Pinpoint the cell where the given text exists, returning its (x, y) midpoint coordinate. 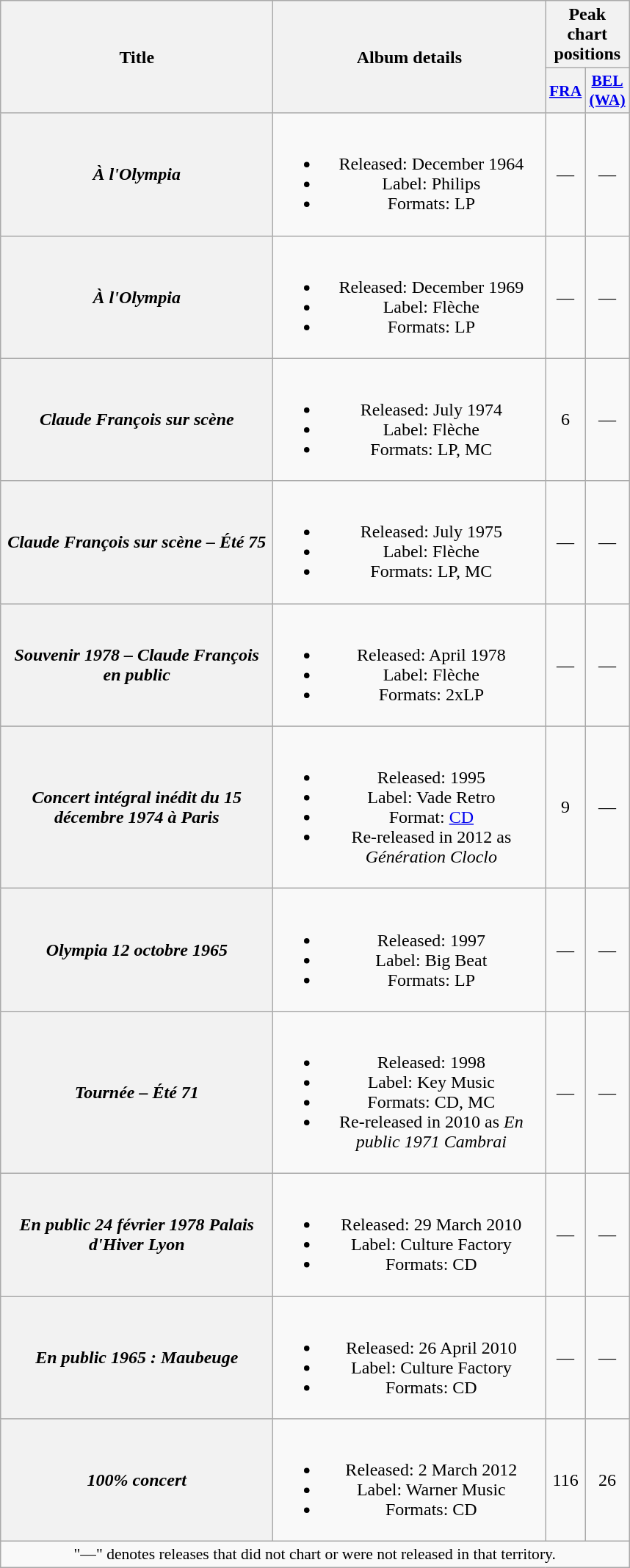
116 (565, 1480)
FRA (565, 91)
Peak chart positions (587, 35)
En public 1965 : Maubeuge (137, 1358)
100% concert (137, 1480)
Released: July 1974Label: FlècheFormats: LP, MC (410, 420)
En public 24 février 1978 Palais d'Hiver Lyon (137, 1235)
Released: April 1978Label: FlècheFormats: 2xLP (410, 665)
Title (137, 57)
6 (565, 420)
"—" denotes releases that did not chart or were not released in that territory. (315, 1555)
Olympia 12 octobre 1965 (137, 950)
Released: December 1964Label: PhilipsFormats: LP (410, 175)
Released: 1998Label: Key MusicFormats: CD, MCRe-released in 2010 as En public 1971 Cambrai (410, 1092)
Released: December 1969Label: FlècheFormats: LP (410, 297)
Claude François sur scène (137, 420)
Released: 29 March 2010Label: Culture FactoryFormats: CD (410, 1235)
Concert intégral inédit du 15 décembre 1974 à Paris (137, 807)
26 (607, 1480)
Released: 1997Label: Big BeatFormats: LP (410, 950)
Released: 1995Label: Vade RetroFormat: CDRe-released in 2012 as Génération Cloclo (410, 807)
BEL (WA) (607, 91)
9 (565, 807)
Tournée – Été 71 (137, 1092)
Souvenir 1978 – Claude François en public (137, 665)
Released: 26 April 2010Label: Culture FactoryFormats: CD (410, 1358)
Claude François sur scène – Été 75 (137, 542)
Released: July 1975Label: FlècheFormats: LP, MC (410, 542)
Released: 2 March 2012Label: Warner MusicFormats: CD (410, 1480)
Album details (410, 57)
